Search for the cell housing the specified text and yield its [x, y] center coordinate. 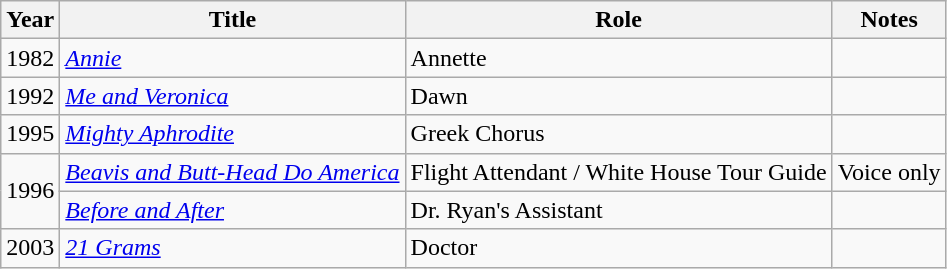
Role [618, 20]
1996 [30, 191]
Annie [232, 58]
21 Grams [232, 248]
Flight Attendant / White House Tour Guide [618, 172]
Greek Chorus [618, 134]
1995 [30, 134]
1982 [30, 58]
Dawn [618, 96]
Dr. Ryan's Assistant [618, 210]
Year [30, 20]
Mighty Aphrodite [232, 134]
1992 [30, 96]
Voice only [889, 172]
2003 [30, 248]
Doctor [618, 248]
Me and Veronica [232, 96]
Title [232, 20]
Before and After [232, 210]
Beavis and Butt-Head Do America [232, 172]
Notes [889, 20]
Annette [618, 58]
